Capture the cell that displays the provided text and extract its (X, Y) central coordinate. 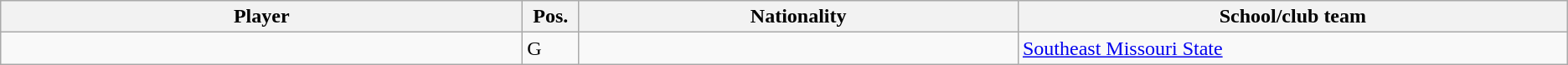
School/club team (1292, 17)
Nationality (799, 17)
Southeast Missouri State (1292, 48)
G (551, 48)
Pos. (551, 17)
Player (261, 17)
